For the text-containing cell, return its midpoint in [x, y] coordinate format. 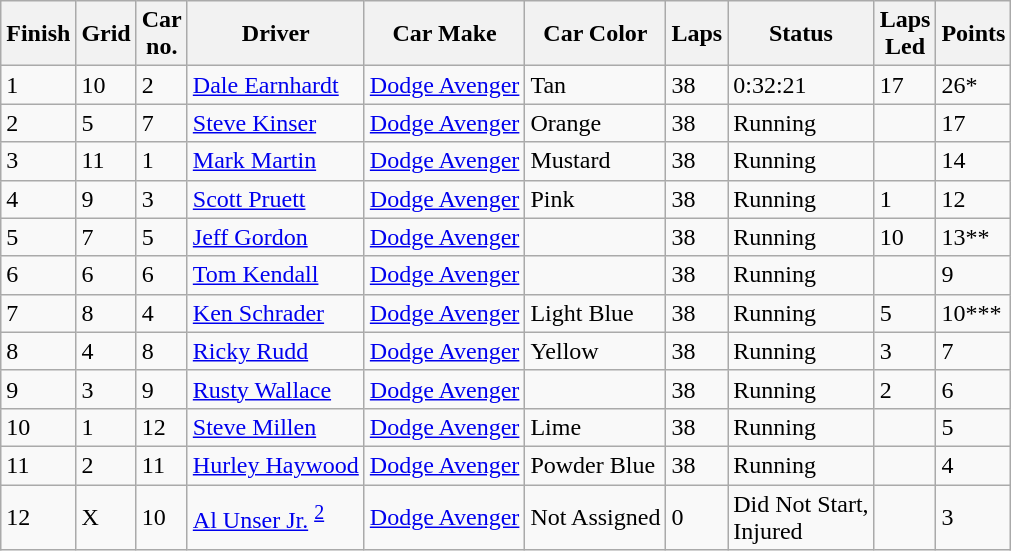
LapsLed [905, 34]
Hurley Haywood [276, 465]
Mustard [596, 161]
Car Color [596, 34]
Finish [38, 34]
Powder Blue [596, 465]
Not Assigned [596, 516]
Ricky Rudd [276, 351]
Points [974, 34]
Carno. [162, 34]
Rusty Wallace [276, 389]
10*** [974, 313]
Grid [106, 34]
Light Blue [596, 313]
26* [974, 85]
Lime [596, 427]
13** [974, 237]
Yellow [596, 351]
Scott Pruett [276, 199]
Pink [596, 199]
Tom Kendall [276, 275]
Driver [276, 34]
Orange [596, 123]
Steve Kinser [276, 123]
Car Make [444, 34]
Dale Earnhardt [276, 85]
X [106, 516]
Ken Schrader [276, 313]
Steve Millen [276, 427]
14 [974, 161]
Did Not Start,Injured [801, 516]
Jeff Gordon [276, 237]
Tan [596, 85]
Status [801, 34]
Laps [697, 34]
0:32:21 [801, 85]
Al Unser Jr. 2 [276, 516]
0 [697, 516]
Mark Martin [276, 161]
